Output the (x, y) coordinate of the center of the cell containing the given text.  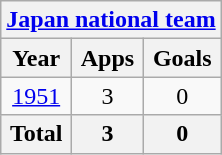
Total (36, 134)
1951 (36, 96)
Goals (182, 58)
Year (36, 58)
Apps (108, 58)
Japan national team (111, 20)
